Detect which cell encompasses the target text, then output its [x, y] center coordinate. 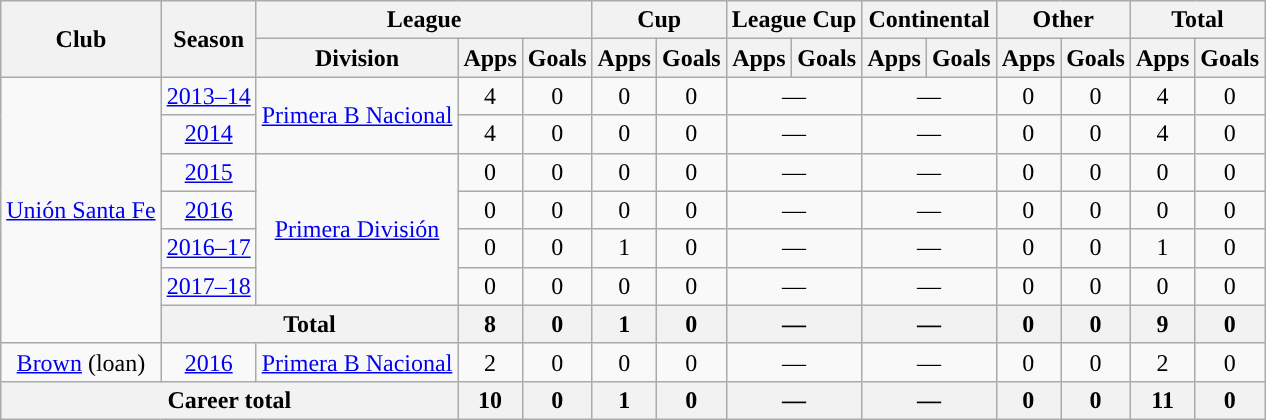
Season [208, 39]
Cup [659, 20]
Unión Santa Fe [81, 210]
2013–14 [208, 96]
11 [1162, 400]
2016–17 [208, 248]
8 [490, 324]
2017–18 [208, 286]
2014 [208, 134]
Brown (loan) [81, 362]
2015 [208, 172]
Club [81, 39]
Other [1063, 20]
Primera División [357, 229]
Continental [929, 20]
Division [357, 58]
League Cup [794, 20]
9 [1162, 324]
10 [490, 400]
Career total [230, 400]
League [424, 20]
